Scan for the cell matching the given text and deliver its [X, Y] coordinate at center. 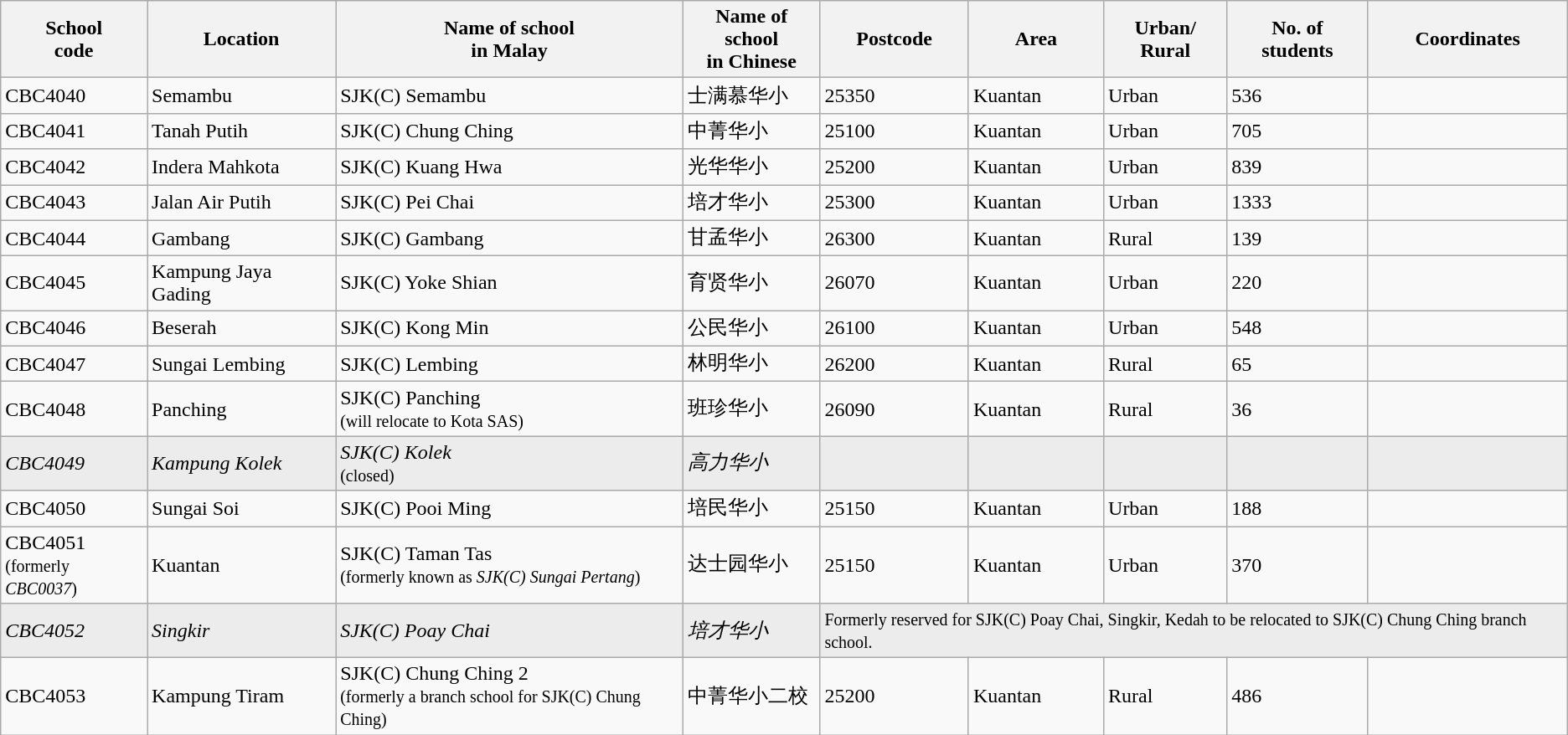
光华华小 [750, 167]
CBC4051(formerly CBC0037) [74, 564]
SJK(C) Chung Ching [509, 131]
CBC4045 [74, 283]
25300 [895, 203]
220 [1297, 283]
SJK(C) Panching(will relocate to Kota SAS) [509, 409]
370 [1297, 564]
Semambu [241, 95]
Formerly reserved for SJK(C) Poay Chai, Singkir, Kedah to be relocated to SJK(C) Chung Ching branch school. [1194, 631]
CBC4042 [74, 167]
SJK(C) Pei Chai [509, 203]
Tanah Putih [241, 131]
士满慕华小 [750, 95]
839 [1297, 167]
SJK(C) Kuang Hwa [509, 167]
SJK(C) Chung Ching 2(formerly a branch school for SJK(C) Chung Ching) [509, 696]
486 [1297, 696]
Kampung Jaya Gading [241, 283]
Gambang [241, 238]
Kampung Tiram [241, 696]
26300 [895, 238]
536 [1297, 95]
CBC4041 [74, 131]
Coordinates [1467, 39]
Schoolcode [74, 39]
188 [1297, 509]
26090 [895, 409]
Panching [241, 409]
SJK(C) Pooi Ming [509, 509]
CBC4048 [74, 409]
Singkir [241, 631]
SJK(C) Yoke Shian [509, 283]
CBC4049 [74, 464]
Sungai Soi [241, 509]
705 [1297, 131]
CBC4053 [74, 696]
SJK(C) Kong Min [509, 328]
36 [1297, 409]
育贤华小 [750, 283]
548 [1297, 328]
高力华小 [750, 464]
Jalan Air Putih [241, 203]
CBC4044 [74, 238]
中菁华小二校 [750, 696]
26100 [895, 328]
Area [1035, 39]
CBC4047 [74, 363]
Name of schoolin Chinese [750, 39]
SJK(C) Kolek(closed) [509, 464]
甘孟华小 [750, 238]
25100 [895, 131]
CBC4052 [74, 631]
1333 [1297, 203]
26200 [895, 363]
65 [1297, 363]
Sungai Lembing [241, 363]
SJK(C) Taman Tas(formerly known as SJK(C) Sungai Pertang) [509, 564]
SJK(C) Lembing [509, 363]
SJK(C) Gambang [509, 238]
SJK(C) Semambu [509, 95]
Postcode [895, 39]
Indera Mahkota [241, 167]
Kampung Kolek [241, 464]
CBC4043 [74, 203]
CBC4040 [74, 95]
班珍华小 [750, 409]
25350 [895, 95]
Name of schoolin Malay [509, 39]
26070 [895, 283]
SJK(C) Poay Chai [509, 631]
139 [1297, 238]
达士园华小 [750, 564]
培民华小 [750, 509]
CBC4046 [74, 328]
No. ofstudents [1297, 39]
CBC4050 [74, 509]
Beserah [241, 328]
中菁华小 [750, 131]
公民华小 [750, 328]
林明华小 [750, 363]
Location [241, 39]
Urban/Rural [1166, 39]
